Extract the [X, Y] coordinate from the center of the cell holding the provided text.  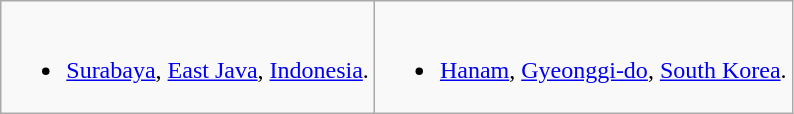
Surabaya, East Java, Indonesia. [188, 58]
Hanam, Gyeonggi-do, South Korea. [583, 58]
